Determine the (X, Y) coordinate at the center of the cell enclosing the given text.  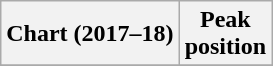
Peakposition (225, 34)
Chart (2017–18) (90, 34)
